Search for the cell housing the specified text and yield its [X, Y] center coordinate. 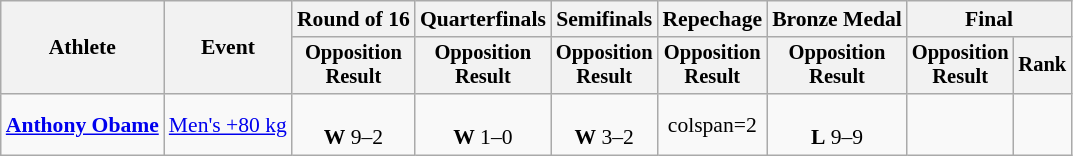
Round of 16 [354, 19]
colspan=2 [712, 124]
Final [989, 19]
Event [228, 48]
W 1–0 [483, 124]
W 3–2 [604, 124]
Repechage [712, 19]
L 9–9 [837, 124]
Semifinals [604, 19]
Quarterfinals [483, 19]
Men's +80 kg [228, 124]
Bronze Medal [837, 19]
Anthony Obame [82, 124]
Athlete [82, 48]
W 9–2 [354, 124]
Rank [1043, 66]
